Locate the cell with the specified text and output its (x, y) center coordinate. 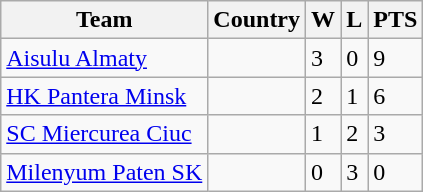
Country (257, 20)
Team (104, 20)
6 (396, 96)
W (324, 20)
L (354, 20)
PTS (396, 20)
SC Miercurea Ciuc (104, 134)
HK Pantera Minsk (104, 96)
9 (396, 58)
Aisulu Almaty (104, 58)
Milenyum Paten SK (104, 172)
